Return the [X, Y] coordinate for the center point of the cell that contains the specified text.  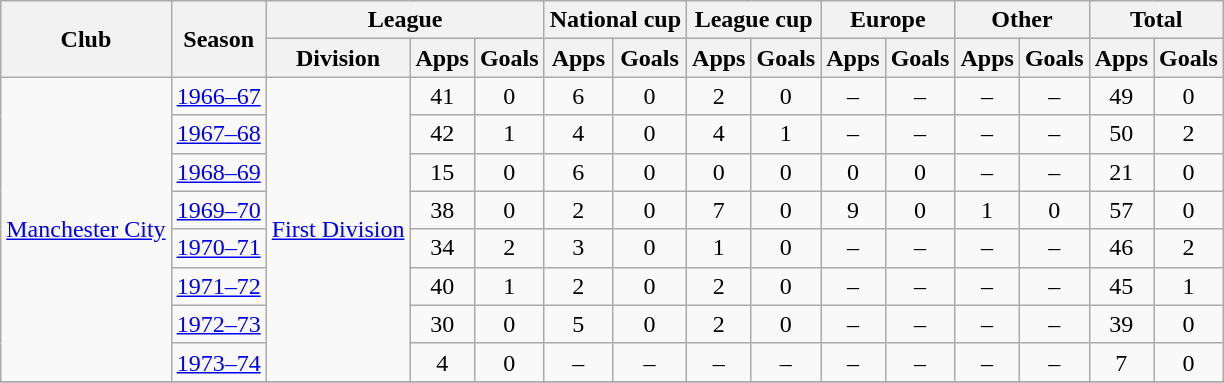
1970–71 [218, 248]
15 [442, 172]
Season [218, 39]
57 [1121, 210]
40 [442, 286]
First Division [338, 229]
3 [578, 248]
Other [1022, 20]
Total [1156, 20]
41 [442, 96]
1972–73 [218, 324]
Division [338, 58]
1969–70 [218, 210]
30 [442, 324]
League cup [754, 20]
38 [442, 210]
1973–74 [218, 362]
49 [1121, 96]
5 [578, 324]
1967–68 [218, 134]
42 [442, 134]
46 [1121, 248]
1966–67 [218, 96]
Europe [888, 20]
1968–69 [218, 172]
Club [86, 39]
Manchester City [86, 229]
21 [1121, 172]
1971–72 [218, 286]
9 [853, 210]
45 [1121, 286]
League [405, 20]
50 [1121, 134]
34 [442, 248]
National cup [615, 20]
39 [1121, 324]
